For the text-containing cell, return its midpoint in [X, Y] coordinate format. 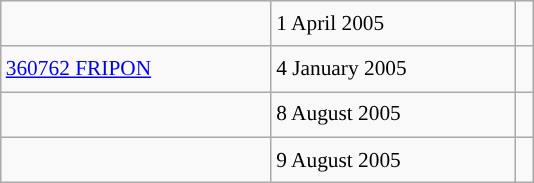
9 August 2005 [394, 160]
360762 FRIPON [136, 68]
4 January 2005 [394, 68]
1 April 2005 [394, 24]
8 August 2005 [394, 114]
